For the text-containing cell, return its midpoint in (x, y) coordinate format. 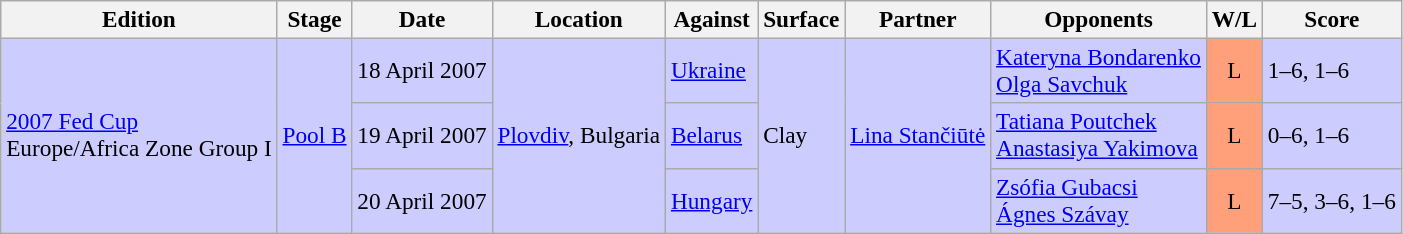
Zsófia Gubacsi Ágnes Szávay (1099, 200)
Stage (314, 19)
Date (422, 19)
Belarus (712, 136)
Lina Stančiūtė (918, 135)
Against (712, 19)
Tatiana Poutchek Anastasiya Yakimova (1099, 136)
Kateryna Bondarenko Olga Savchuk (1099, 70)
Location (578, 19)
2007 Fed Cup Europe/Africa Zone Group I (139, 135)
Partner (918, 19)
Surface (802, 19)
Opponents (1099, 19)
20 April 2007 (422, 200)
Ukraine (712, 70)
Plovdiv, Bulgaria (578, 135)
Pool B (314, 135)
Clay (802, 135)
1–6, 1–6 (1332, 70)
Score (1332, 19)
Edition (139, 19)
7–5, 3–6, 1–6 (1332, 200)
W/L (1234, 19)
18 April 2007 (422, 70)
19 April 2007 (422, 136)
0–6, 1–6 (1332, 136)
Hungary (712, 200)
